Locate the cell with the specified text and output its [x, y] center coordinate. 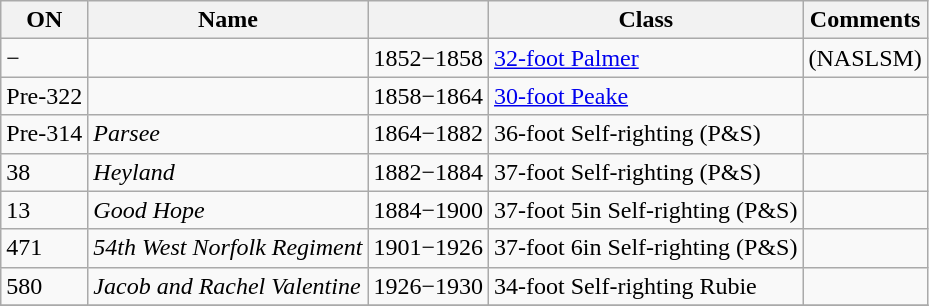
Pre-322 [44, 96]
Heyland [228, 172]
54th West Norfolk Regiment [228, 248]
1901−1926 [428, 248]
37-foot Self-righting (P&S) [646, 172]
1882−1884 [428, 172]
Good Hope [228, 210]
1926−1930 [428, 286]
Comments [865, 20]
38 [44, 172]
1852−1858 [428, 58]
(NASLSM) [865, 58]
34-foot Self-righting Rubie [646, 286]
37-foot 5in Self-righting (P&S) [646, 210]
Parsee [228, 134]
1884−1900 [428, 210]
− [44, 58]
Class [646, 20]
580 [44, 286]
13 [44, 210]
ON [44, 20]
36-foot Self-righting (P&S) [646, 134]
1858−1864 [428, 96]
1864−1882 [428, 134]
32-foot Palmer [646, 58]
30-foot Peake [646, 96]
37-foot 6in Self-righting (P&S) [646, 248]
Jacob and Rachel Valentine [228, 286]
Pre-314 [44, 134]
Name [228, 20]
471 [44, 248]
